For the text-containing cell, return its midpoint in (X, Y) coordinate format. 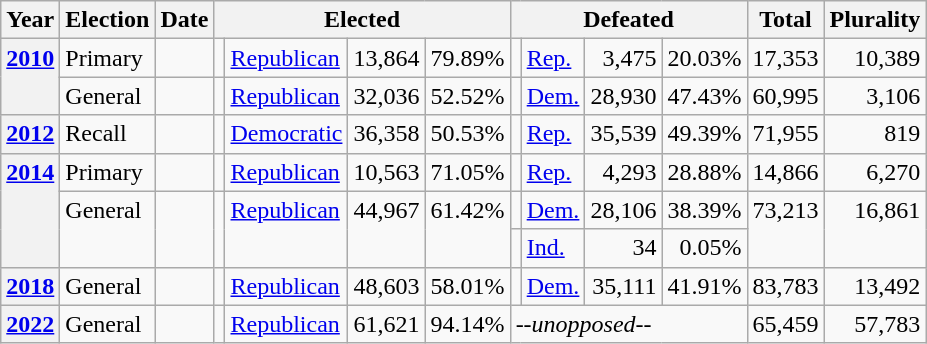
Recall (108, 134)
Election (108, 20)
44,967 (386, 229)
38.39% (704, 210)
2010 (30, 77)
79.89% (468, 58)
65,459 (786, 324)
13,492 (875, 286)
60,995 (786, 96)
--unopposed-- (628, 324)
10,389 (875, 58)
61,621 (386, 324)
0.05% (704, 248)
36,358 (386, 134)
6,270 (875, 172)
819 (875, 134)
2014 (30, 210)
20.03% (704, 58)
Date (184, 20)
50.53% (468, 134)
28.88% (704, 172)
Plurality (875, 20)
Ind. (553, 248)
10,563 (386, 172)
Total (786, 20)
58.01% (468, 286)
35,111 (624, 286)
47.43% (704, 96)
61.42% (468, 229)
83,783 (786, 286)
28,930 (624, 96)
Year (30, 20)
57,783 (875, 324)
71.05% (468, 172)
16,861 (875, 229)
34 (624, 248)
2018 (30, 286)
13,864 (386, 58)
32,036 (386, 96)
2012 (30, 134)
94.14% (468, 324)
2022 (30, 324)
73,213 (786, 229)
71,955 (786, 134)
3,106 (875, 96)
28,106 (624, 210)
17,353 (786, 58)
Defeated (628, 20)
3,475 (624, 58)
Elected (362, 20)
41.91% (704, 286)
35,539 (624, 134)
Democratic (286, 134)
4,293 (624, 172)
52.52% (468, 96)
14,866 (786, 172)
49.39% (704, 134)
48,603 (386, 286)
